Output the (x, y) coordinate of the center of the cell containing the given text.  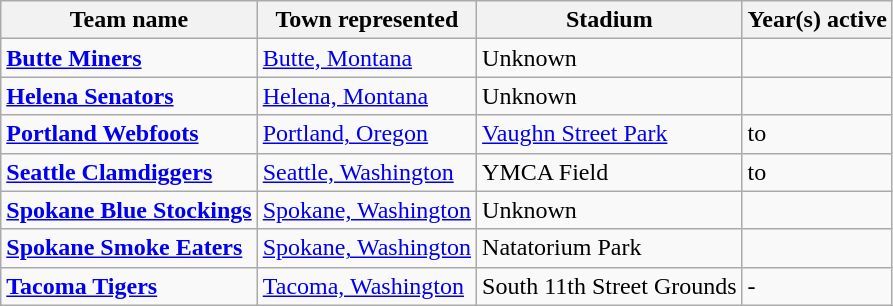
Tacoma Tigers (129, 286)
Town represented (366, 20)
Portland, Oregon (366, 134)
Spokane Blue Stockings (129, 210)
Team name (129, 20)
Year(s) active (817, 20)
Spokane Smoke Eaters (129, 248)
Natatorium Park (610, 248)
Stadium (610, 20)
YMCA Field (610, 172)
Seattle Clamdiggers (129, 172)
- (817, 286)
South 11th Street Grounds (610, 286)
Butte, Montana (366, 58)
Seattle, Washington (366, 172)
Vaughn Street Park (610, 134)
Portland Webfoots (129, 134)
Tacoma, Washington (366, 286)
Butte Miners (129, 58)
Helena, Montana (366, 96)
Helena Senators (129, 96)
